Output the [X, Y] coordinate of the center of the cell containing the given text.  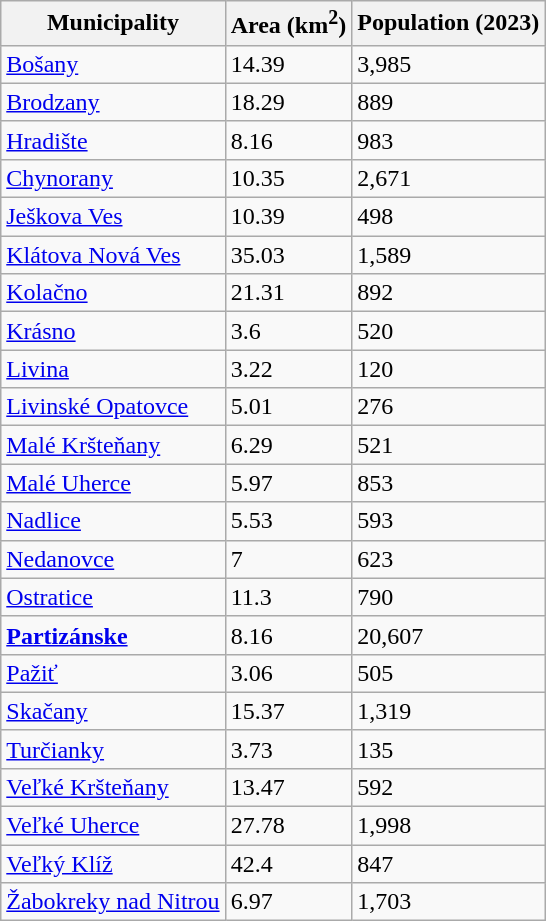
623 [448, 559]
Municipality [113, 24]
14.39 [288, 64]
7 [288, 559]
276 [448, 407]
Livina [113, 369]
6.29 [288, 445]
Klátova Nová Ves [113, 255]
983 [448, 140]
Skačany [113, 711]
505 [448, 673]
853 [448, 483]
Kolačno [113, 293]
Ostratice [113, 597]
120 [448, 369]
5.53 [288, 521]
Pažiť [113, 673]
21.31 [288, 293]
Veľký Klíž [113, 864]
Brodzany [113, 102]
6.97 [288, 902]
Krásno [113, 331]
Partizánske [113, 635]
Nadlice [113, 521]
790 [448, 597]
10.35 [288, 178]
498 [448, 217]
27.78 [288, 826]
520 [448, 331]
Population (2023) [448, 24]
13.47 [288, 787]
847 [448, 864]
10.39 [288, 217]
Veľké Uherce [113, 826]
592 [448, 787]
593 [448, 521]
1,703 [448, 902]
42.4 [288, 864]
889 [448, 102]
3,985 [448, 64]
Ješkova Ves [113, 217]
Malé Kršteňany [113, 445]
135 [448, 749]
Bošany [113, 64]
35.03 [288, 255]
Chynorany [113, 178]
Hradište [113, 140]
1,589 [448, 255]
1,319 [448, 711]
Malé Uherce [113, 483]
5.97 [288, 483]
20,607 [448, 635]
521 [448, 445]
3.22 [288, 369]
892 [448, 293]
3.06 [288, 673]
Area (km2) [288, 24]
Turčianky [113, 749]
Livinské Opatovce [113, 407]
Žabokreky nad Nitrou [113, 902]
18.29 [288, 102]
2,671 [448, 178]
1,998 [448, 826]
5.01 [288, 407]
Veľké Kršteňany [113, 787]
15.37 [288, 711]
11.3 [288, 597]
Nedanovce [113, 559]
3.6 [288, 331]
3.73 [288, 749]
